Locate the cell with the specified text and output its (x, y) center coordinate. 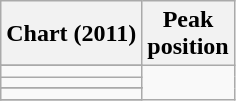
Peakposition (188, 34)
Chart (2011) (72, 34)
